For the text-containing cell, return its midpoint in (x, y) coordinate format. 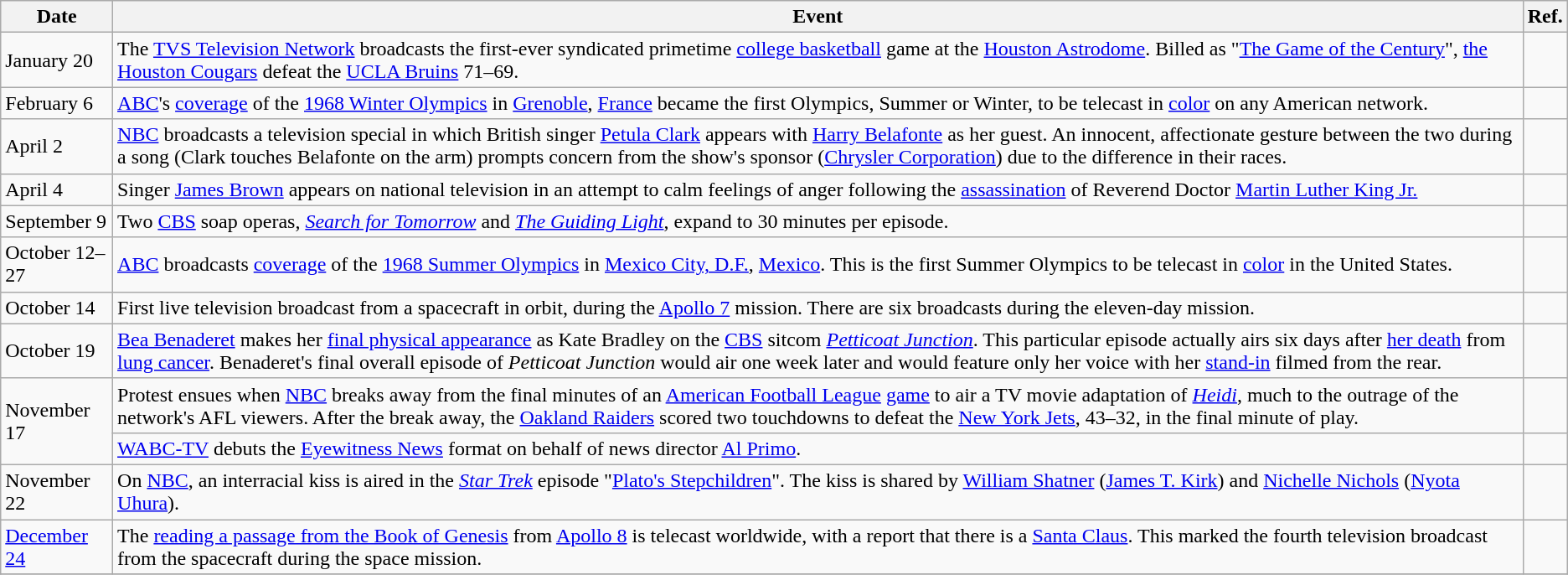
Date (57, 17)
October 12–27 (57, 265)
September 9 (57, 221)
April 4 (57, 189)
First live television broadcast from a spacecraft in orbit, during the Apollo 7 mission. There are six broadcasts during the eleven-day mission. (818, 308)
Event (818, 17)
February 6 (57, 103)
October 14 (57, 308)
Two CBS soap operas, Search for Tomorrow and The Guiding Light, expand to 30 minutes per episode. (818, 221)
December 24 (57, 547)
November 22 (57, 491)
WABC-TV debuts the Eyewitness News format on behalf of news director Al Primo. (818, 448)
April 2 (57, 146)
November 17 (57, 421)
October 19 (57, 350)
Ref. (1545, 17)
January 20 (57, 60)
